Return the [x, y] coordinate for the center point of the cell that contains the specified text.  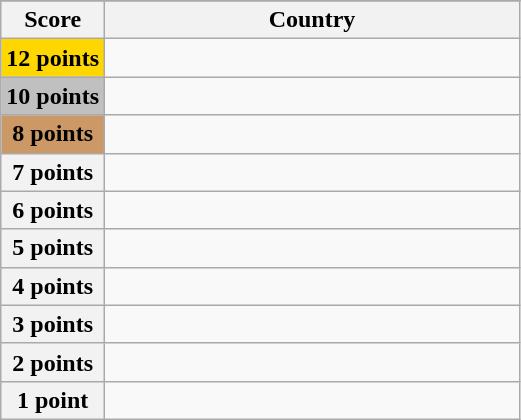
7 points [53, 172]
2 points [53, 362]
1 point [53, 400]
5 points [53, 248]
6 points [53, 210]
3 points [53, 324]
4 points [53, 286]
Country [312, 20]
8 points [53, 134]
Score [53, 20]
10 points [53, 96]
12 points [53, 58]
